Identify which cell holds the provided text, then report its (X, Y) central coordinate. 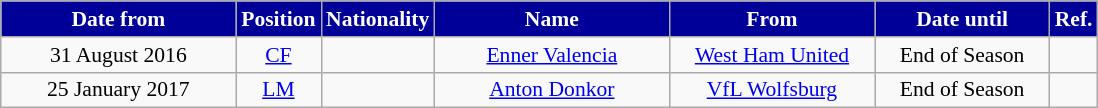
Name (552, 19)
Position (278, 19)
West Ham United (772, 55)
VfL Wolfsburg (772, 90)
Nationality (378, 19)
From (772, 19)
Enner Valencia (552, 55)
25 January 2017 (118, 90)
CF (278, 55)
Ref. (1074, 19)
Date until (962, 19)
31 August 2016 (118, 55)
LM (278, 90)
Date from (118, 19)
Anton Donkor (552, 90)
